Locate the cell with the specified text and output its [X, Y] center coordinate. 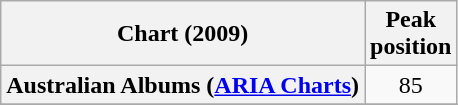
Chart (2009) [183, 34]
Australian Albums (ARIA Charts) [183, 85]
85 [411, 85]
Peak position [411, 34]
